Provide the (X, Y) coordinate of the cell's center where the given text is located.  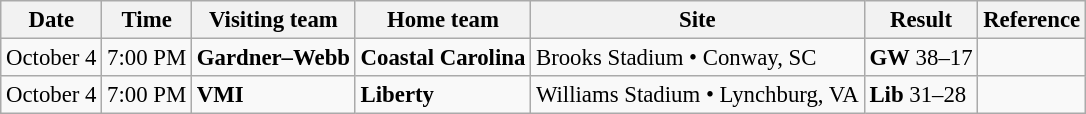
Time (147, 20)
Liberty (442, 95)
Visiting team (274, 20)
Home team (442, 20)
Date (52, 20)
VMI (274, 95)
Result (921, 20)
Gardner–Webb (274, 58)
Site (698, 20)
Williams Stadium • Lynchburg, VA (698, 95)
Reference (1032, 20)
Brooks Stadium • Conway, SC (698, 58)
Coastal Carolina (442, 58)
Lib 31–28 (921, 95)
GW 38–17 (921, 58)
